Capture the cell that displays the provided text and extract its [X, Y] central coordinate. 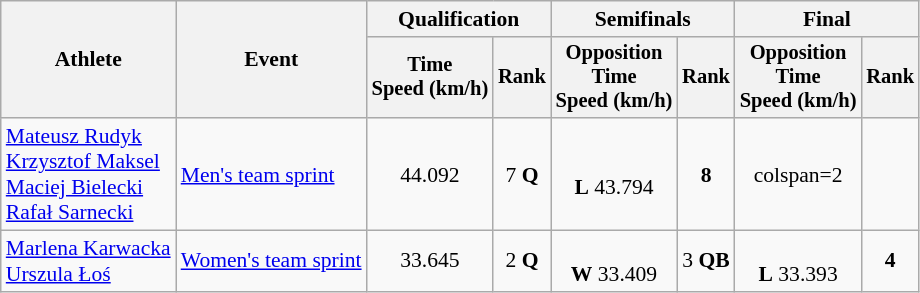
33.645 [430, 262]
8 [706, 174]
Event [272, 60]
L 43.794 [614, 174]
7 Q [522, 174]
TimeSpeed (km/h) [430, 78]
Semifinals [643, 19]
Men's team sprint [272, 174]
Women's team sprint [272, 262]
4 [890, 262]
Mateusz RudykKrzysztof MakselMaciej BieleckiRafał Sarnecki [88, 174]
2 Q [522, 262]
3 QB [706, 262]
L 33.393 [798, 262]
Athlete [88, 60]
Marlena KarwackaUrszula Łoś [88, 262]
Qualification [459, 19]
W 33.409 [614, 262]
colspan=2 [798, 174]
44.092 [430, 174]
Final [827, 19]
